Provide the [x, y] coordinate of the cell's center where the given text is located.  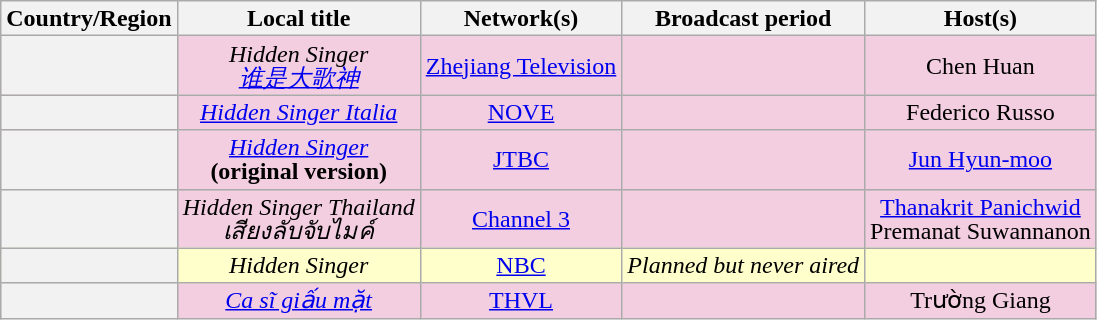
Hidden Singer(original version) [298, 160]
THVL [521, 300]
Chen Huan [981, 66]
Network(s) [521, 18]
Thanakrit PanichwidPremanat Suwannanon [981, 218]
Local title [298, 18]
Ca sĩ giấu mặt [298, 300]
Hidden Singer [298, 266]
Hidden Singer 谁是大歌神 [298, 66]
Channel 3 [521, 218]
NOVE [521, 112]
Planned but never aired [744, 266]
Host(s) [981, 18]
Zhejiang Television [521, 66]
Country/Region [89, 18]
JTBC [521, 160]
Hidden Singer Italia [298, 112]
Federico Russo [981, 112]
Hidden Singer Thailandเสียงลับจับไมค์ [298, 218]
NBC [521, 266]
Broadcast period [744, 18]
Trường Giang [981, 300]
Jun Hyun-moo [981, 160]
